Return the [x, y] coordinate for the center point of the cell that contains the specified text.  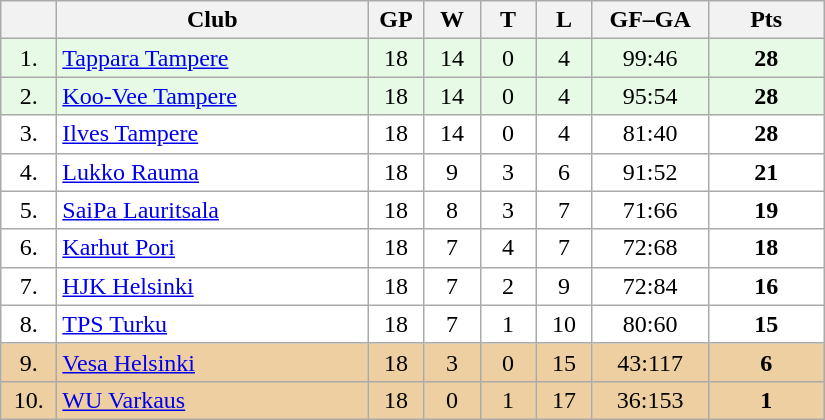
Lukko Rauma [212, 172]
Pts [766, 20]
8 [452, 210]
9. [29, 362]
GP [396, 20]
17 [564, 400]
2. [29, 96]
HJK Helsinki [212, 286]
Club [212, 20]
Koo-Vee Tampere [212, 96]
7. [29, 286]
2 [508, 286]
72:68 [650, 248]
WU Varkaus [212, 400]
W [452, 20]
80:60 [650, 324]
3. [29, 134]
71:66 [650, 210]
99:46 [650, 58]
43:117 [650, 362]
Tappara Tampere [212, 58]
Karhut Pori [212, 248]
Vesa Helsinki [212, 362]
SaiPa Lauritsala [212, 210]
8. [29, 324]
36:153 [650, 400]
T [508, 20]
21 [766, 172]
19 [766, 210]
81:40 [650, 134]
Ilves Tampere [212, 134]
95:54 [650, 96]
TPS Turku [212, 324]
4. [29, 172]
10 [564, 324]
GF–GA [650, 20]
6. [29, 248]
10. [29, 400]
5. [29, 210]
L [564, 20]
72:84 [650, 286]
16 [766, 286]
91:52 [650, 172]
1. [29, 58]
